Determine the [x, y] coordinate at the center of the cell enclosing the given text.  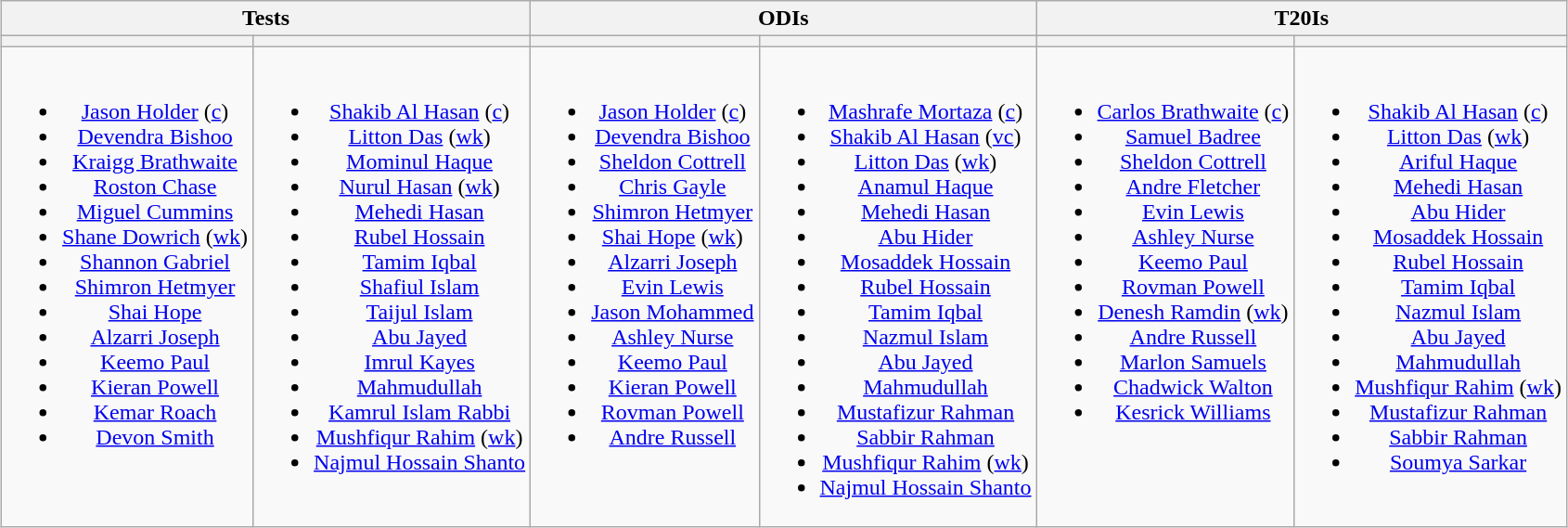
Tests [266, 19]
ODIs [783, 19]
T20Is [1301, 19]
